Identify which cell holds the provided text, then report its (x, y) central coordinate. 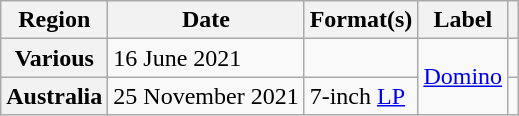
Australia (54, 96)
Label (463, 20)
Format(s) (361, 20)
16 June 2021 (206, 58)
25 November 2021 (206, 96)
Region (54, 20)
Various (54, 58)
7-inch LP (361, 96)
Date (206, 20)
Domino (463, 77)
